Determine the [x, y] coordinate at the center of the cell enclosing the given text.  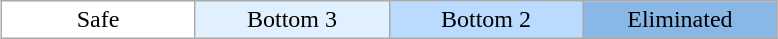
Bottom 2 [486, 20]
Bottom 3 [292, 20]
Eliminated [680, 20]
Safe [98, 20]
